Return [X, Y] of the center of cell containing provided text 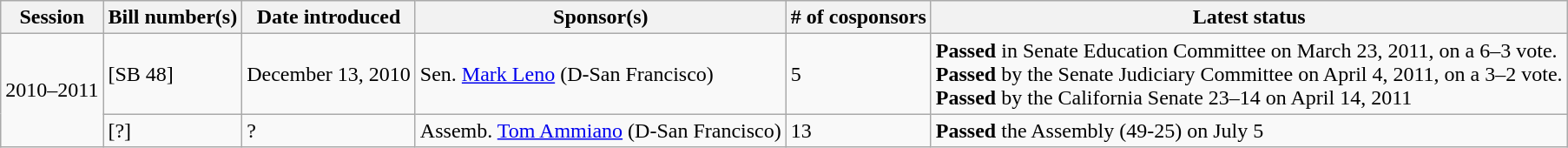
Sen. Mark Leno (D-San Francisco) [601, 74]
2010–2011 [52, 91]
Assemb. Tom Ammiano (D-San Francisco) [601, 131]
Latest status [1248, 17]
Session [52, 17]
December 13, 2010 [329, 74]
Sponsor(s) [601, 17]
Passed the Assembly (49-25) on July 5 [1248, 131]
Bill number(s) [173, 17]
Date introduced [329, 17]
# of cosponsors [858, 17]
13 [858, 131]
5 [858, 74]
[SB 48] [173, 74]
[?] [173, 131]
? [329, 131]
